Return [X, Y] of the center of cell containing provided text 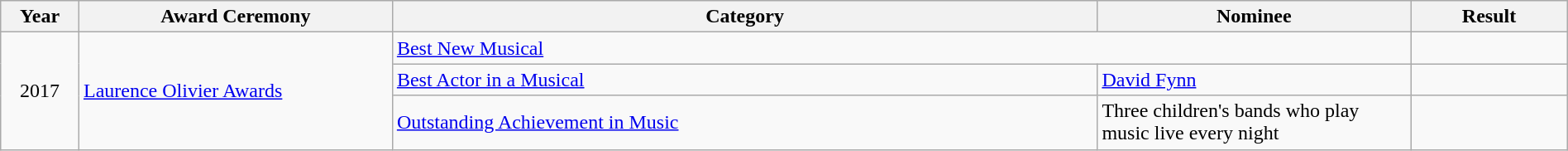
Award Ceremony [235, 17]
Result [1489, 17]
Best New Musical [901, 48]
Three children's bands who play music live every night [1254, 123]
Nominee [1254, 17]
Best Actor in a Musical [744, 80]
Laurence Olivier Awards [235, 91]
David Fynn [1254, 80]
2017 [40, 91]
Year [40, 17]
Outstanding Achievement in Music [744, 123]
Category [744, 17]
